Identify which cell holds the provided text, then report its [x, y] central coordinate. 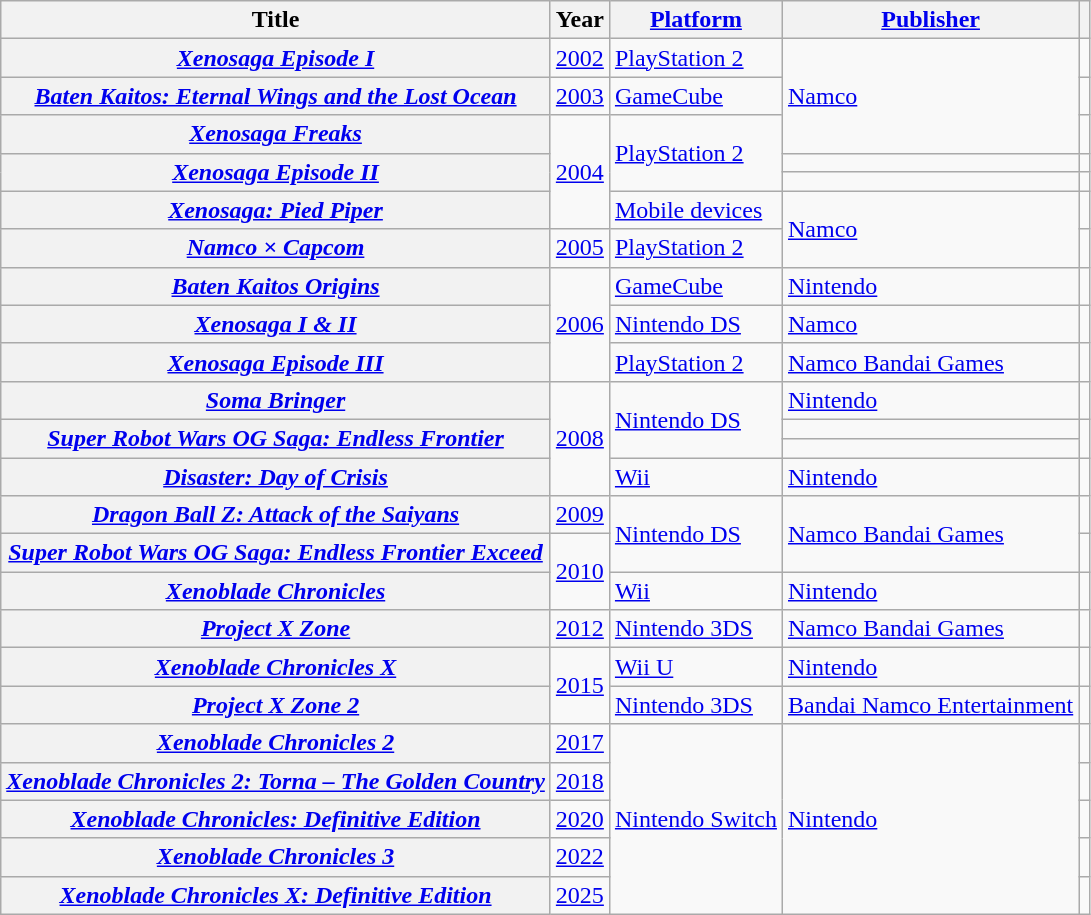
Xenoblade Chronicles [276, 591]
Baten Kaitos Origins [276, 286]
Xenoblade Chronicles X [276, 667]
Title [276, 20]
2003 [580, 96]
Super Robot Wars OG Saga: Endless Frontier Exceed [276, 553]
Wii U [696, 667]
2008 [580, 438]
Xenoblade Chronicles X: Definitive Edition [276, 895]
2017 [580, 743]
Xenoblade Chronicles 3 [276, 857]
Xenoblade Chronicles 2: Torna – The Golden Country [276, 781]
Xenoblade Chronicles 2 [276, 743]
Publisher [930, 20]
Xenosaga I & II [276, 324]
Project X Zone 2 [276, 705]
Super Robot Wars OG Saga: Endless Frontier [276, 438]
Xenosaga Freaks [276, 134]
2006 [580, 324]
2022 [580, 857]
2009 [580, 515]
2012 [580, 629]
2018 [580, 781]
Bandai Namco Entertainment [930, 705]
Platform [696, 20]
2005 [580, 248]
2020 [580, 819]
Xenosaga Episode III [276, 362]
Year [580, 20]
Disaster: Day of Crisis [276, 477]
Namco × Capcom [276, 248]
Xenoblade Chronicles: Definitive Edition [276, 819]
2025 [580, 895]
Mobile devices [696, 210]
Xenosaga Episode II [276, 172]
Xenosaga: Pied Piper [276, 210]
2010 [580, 572]
Nintendo Switch [696, 819]
Dragon Ball Z: Attack of the Saiyans [276, 515]
2004 [580, 172]
2015 [580, 686]
Soma Bringer [276, 400]
Xenosaga Episode I [276, 58]
Project X Zone [276, 629]
Baten Kaitos: Eternal Wings and the Lost Ocean [276, 96]
2002 [580, 58]
